Provide the (X, Y) coordinate of the cell's center where the given text is located.  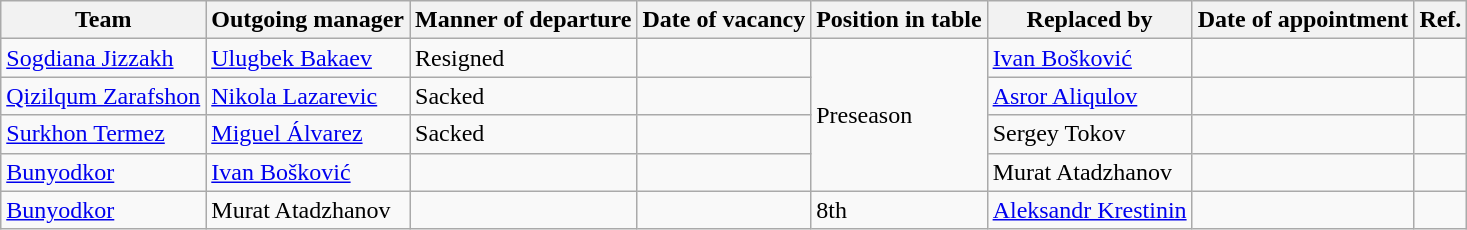
Position in table (899, 20)
Date of appointment (1303, 20)
Replaced by (1090, 20)
Surkhon Termez (104, 134)
Qizilqum Zarafshon (104, 96)
Resigned (524, 58)
8th (899, 210)
Outgoing manager (308, 20)
Date of vacancy (724, 20)
Team (104, 20)
Sergey Tokov (1090, 134)
Aleksandr Krestinin (1090, 210)
Sogdiana Jizzakh (104, 58)
Miguel Álvarez (308, 134)
Manner of departure (524, 20)
Ulugbek Bakaev (308, 58)
Nikola Lazarevic (308, 96)
Ref. (1440, 20)
Asror Aliqulov (1090, 96)
Preseason (899, 115)
